For the text-containing cell, return its midpoint in (x, y) coordinate format. 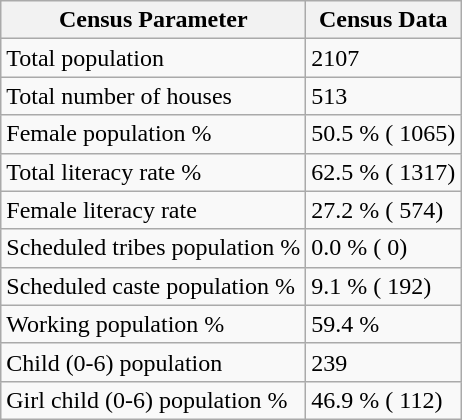
Scheduled tribes population % (154, 248)
Girl child (0-6) population % (154, 400)
62.5 % ( 1317) (384, 172)
59.4 % (384, 324)
0.0 % ( 0) (384, 248)
50.5 % ( 1065) (384, 134)
46.9 % ( 112) (384, 400)
Total literacy rate % (154, 172)
2107 (384, 58)
239 (384, 362)
9.1 % ( 192) (384, 286)
513 (384, 96)
Working population % (154, 324)
27.2 % ( 574) (384, 210)
Female population % (154, 134)
Census Parameter (154, 20)
Female literacy rate (154, 210)
Scheduled caste population % (154, 286)
Child (0-6) population (154, 362)
Census Data (384, 20)
Total number of houses (154, 96)
Total population (154, 58)
